Identify which cell holds the provided text, then report its (X, Y) central coordinate. 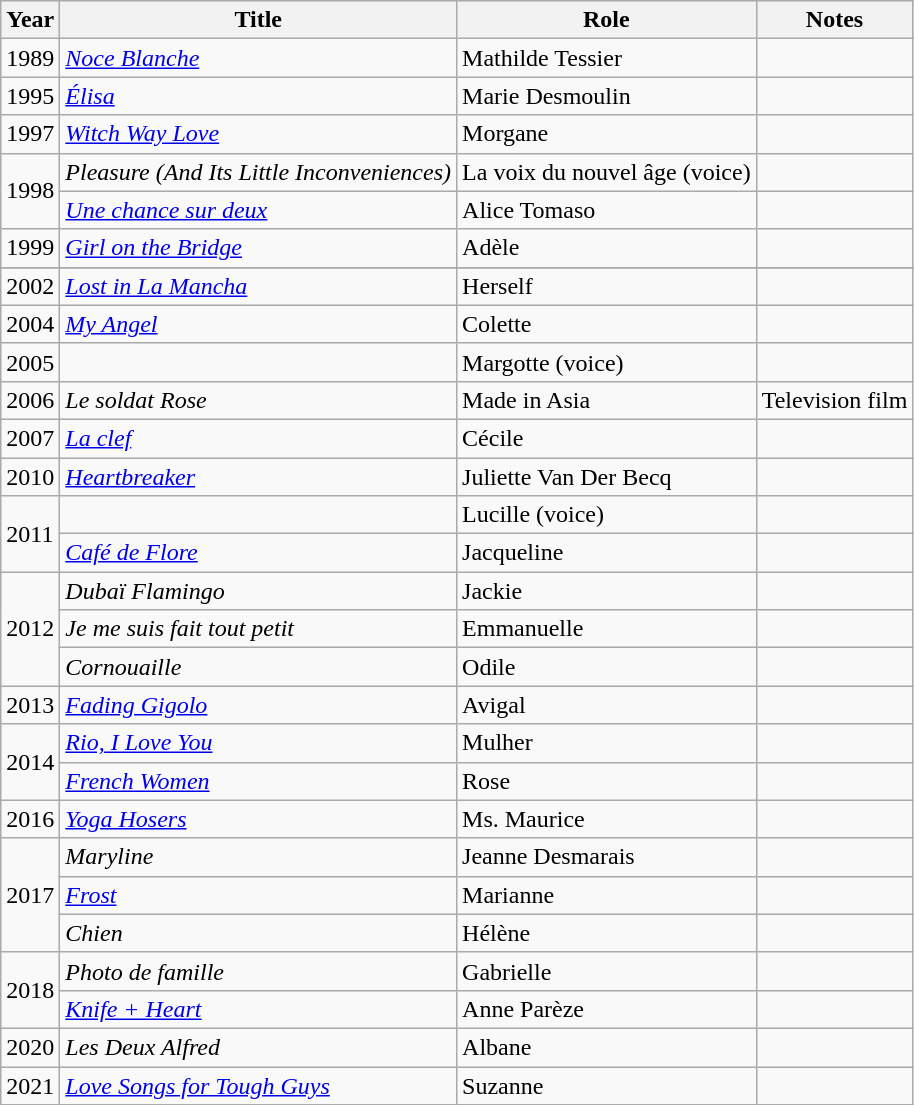
2012 (30, 629)
Jeanne Desmarais (607, 857)
Ms. Maurice (607, 819)
Dubaï Flamingo (258, 591)
2005 (30, 362)
La voix du nouvel âge (voice) (607, 172)
2013 (30, 705)
Avigal (607, 705)
Made in Asia (607, 400)
Les Deux Alfred (258, 1047)
2006 (30, 400)
Cécile (607, 438)
Anne Parèze (607, 1009)
Cornouaille (258, 667)
Jackie (607, 591)
Margotte (voice) (607, 362)
Love Songs for Tough Guys (258, 1085)
Rio, I Love You (258, 743)
1989 (30, 58)
Role (607, 20)
Knife + Heart (258, 1009)
Gabrielle (607, 971)
Pleasure (And Its Little Inconveniences) (258, 172)
Lucille (voice) (607, 515)
Mulher (607, 743)
Herself (607, 286)
2002 (30, 286)
French Women (258, 781)
Witch Way Love (258, 134)
Television film (834, 400)
Title (258, 20)
Heartbreaker (258, 477)
Year (30, 20)
Alice Tomaso (607, 210)
Noce Blanche (258, 58)
2018 (30, 990)
Odile (607, 667)
Hélène (607, 933)
Colette (607, 324)
1998 (30, 191)
Juliette Van Der Becq (607, 477)
My Angel (258, 324)
2017 (30, 895)
2014 (30, 762)
Une chance sur deux (258, 210)
Je me suis fait tout petit (258, 629)
Marianne (607, 895)
Mathilde Tessier (607, 58)
Le soldat Rose (258, 400)
Frost (258, 895)
Café de Flore (258, 553)
Marie Desmoulin (607, 96)
1999 (30, 248)
Suzanne (607, 1085)
Notes (834, 20)
2021 (30, 1085)
Lost in La Mancha (258, 286)
1995 (30, 96)
Emmanuelle (607, 629)
Morgane (607, 134)
Jacqueline (607, 553)
2016 (30, 819)
Chien (258, 933)
Albane (607, 1047)
Fading Gigolo (258, 705)
Yoga Hosers (258, 819)
1997 (30, 134)
Photo de famille (258, 971)
Maryline (258, 857)
Adèle (607, 248)
2020 (30, 1047)
2011 (30, 534)
Élisa (258, 96)
Rose (607, 781)
La clef (258, 438)
2004 (30, 324)
Girl on the Bridge (258, 248)
2010 (30, 477)
2007 (30, 438)
